Identify which cell holds the provided text, then report its [X, Y] central coordinate. 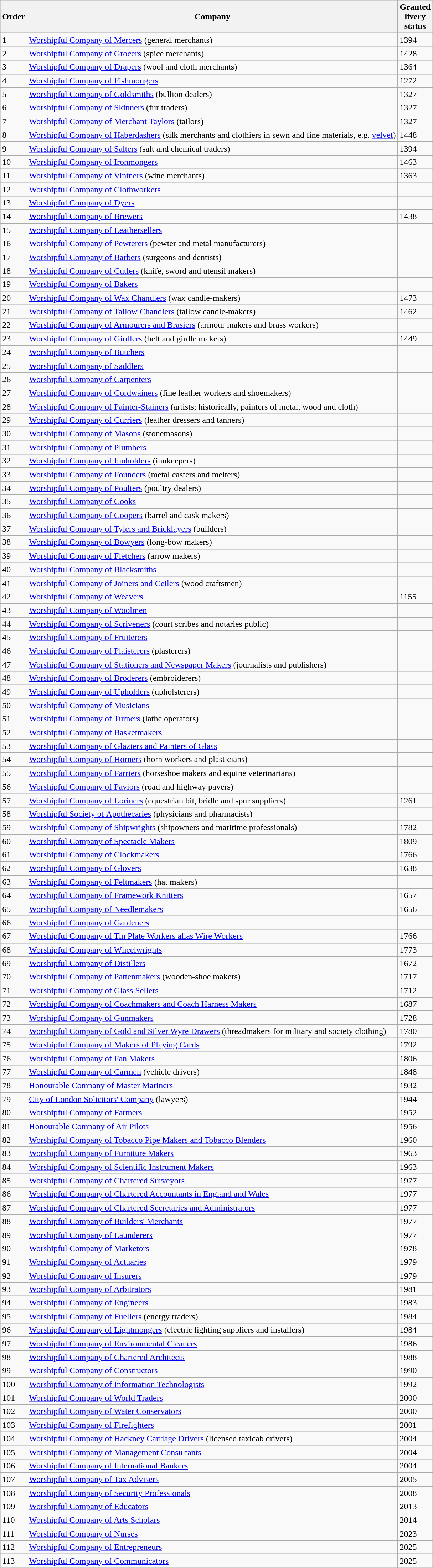
1155 [415, 597]
97 [14, 1344]
9 [14, 148]
Worshipful Company of Glaziers and Painters of Glass [212, 746]
1261 [415, 800]
47 [14, 665]
38 [14, 542]
Worshipful Company of Chartered Architects [212, 1357]
Worshipful Company of Tax Advisers [212, 1479]
Worshipful Company of Arts Scholars [212, 1520]
18 [14, 271]
Worshipful Company of Gold and Silver Wyre Drawers (threadmakers for military and society clothing) [212, 1031]
87 [14, 1208]
Worshipful Company of Marketors [212, 1248]
Worshipful Company of Actuaries [212, 1262]
Worshipful Company of Loriners (equestrian bit, bridle and spur suppliers) [212, 800]
73 [14, 1018]
Worshipful Company of Mercers (general merchants) [212, 40]
Worshipful Company of Fuellers (energy traders) [212, 1316]
2001 [415, 1425]
Worshipful Company of Farmers [212, 1113]
Worshipful Company of Spectacle Makers [212, 841]
44 [14, 624]
Worshipful Company of Scientific Instrument Makers [212, 1167]
85 [14, 1181]
110 [14, 1520]
1809 [415, 841]
Worshipful Company of Chartered Accountants in England and Wales [212, 1194]
65 [14, 909]
Worshipful Company of Broderers (embroiderers) [212, 678]
83 [14, 1153]
41 [14, 583]
23 [14, 339]
66 [14, 923]
Worshipful Company of International Bankers [212, 1466]
20 [14, 298]
71 [14, 990]
Worshipful Company of Constructors [212, 1371]
1 [14, 40]
60 [14, 841]
101 [14, 1398]
Worshipful Company of Gardeners [212, 923]
91 [14, 1262]
1986 [415, 1344]
17 [14, 257]
31 [14, 447]
1848 [415, 1072]
Worshipful Company of Clockmakers [212, 855]
Worshipful Company of Dyers [212, 203]
72 [14, 1004]
55 [14, 773]
102 [14, 1411]
Worshipful Company of Woolmen [212, 610]
Worshipful Company of Tobacco Pipe Makers and Tobacco Blenders [212, 1140]
Worshipful Company of Scriveners (court scribes and notaries public) [212, 624]
59 [14, 827]
13 [14, 203]
Worshipful Company of Goldsmiths (bullion dealers) [212, 94]
Worshipful Company of Masons (stonemasons) [212, 434]
1473 [415, 298]
82 [14, 1140]
58 [14, 814]
86 [14, 1194]
90 [14, 1248]
98 [14, 1357]
Honourable Company of Air Pilots [212, 1126]
84 [14, 1167]
2023 [415, 1534]
Worshipful Company of Communicators [212, 1561]
Worshipful Company of Merchant Taylors (tailors) [212, 121]
1956 [415, 1126]
1981 [415, 1289]
Honourable Company of Master Mariners [212, 1086]
Worshipful Company of Framework Knitters [212, 895]
Worshipful Company of Management Consultants [212, 1452]
1983 [415, 1303]
33 [14, 475]
1988 [415, 1357]
46 [14, 651]
113 [14, 1561]
Worshipful Company of Information Technologists [212, 1384]
14 [14, 217]
1448 [415, 135]
Worshipful Company of Cutlers (knife, sword and utensil makers) [212, 271]
1782 [415, 827]
Worshipful Company of Fan Makers [212, 1059]
Worshipful Company of Pattenmakers (wooden-shoe makers) [212, 977]
16 [14, 244]
45 [14, 638]
Worshipful Company of Cordwainers (fine leather workers and shoemakers) [212, 393]
52 [14, 732]
2008 [415, 1493]
1363 [415, 176]
7 [14, 121]
Worshipful Company of Plumbers [212, 447]
108 [14, 1493]
94 [14, 1303]
Worshipful Company of Butchers [212, 352]
74 [14, 1031]
1656 [415, 909]
Worshipful Company of Ironmongers [212, 162]
Worshipful Company of Launderers [212, 1235]
Worshipful Company of Brewers [212, 217]
Worshipful Company of Wheelwrights [212, 950]
54 [14, 760]
35 [14, 502]
1438 [415, 217]
Worshipful Company of Tylers and Bricklayers (builders) [212, 529]
12 [14, 189]
Worshipful Company of Painter-Stainers (artists; historically, painters of metal, wood and cloth) [212, 406]
48 [14, 678]
11 [14, 176]
68 [14, 950]
Worshipful Company of Barbers (surgeons and dentists) [212, 257]
Worshipful Company of Entrepreneurs [212, 1547]
Worshipful Company of Basketmakers [212, 732]
1463 [415, 162]
Worshipful Company of Arbitrators [212, 1289]
Worshipful Company of Needlemakers [212, 909]
67 [14, 936]
42 [14, 597]
88 [14, 1221]
Worshipful Company of Bakers [212, 284]
28 [14, 406]
36 [14, 515]
4 [14, 81]
1672 [415, 963]
10 [14, 162]
57 [14, 800]
93 [14, 1289]
2 [14, 54]
Worshipful Company of Farriers (horseshoe makers and equine veterinarians) [212, 773]
29 [14, 420]
104 [14, 1438]
Worshipful Company of Chartered Surveyors [212, 1181]
75 [14, 1045]
Worshipful Company of Shipwrights (shipowners and maritime professionals) [212, 827]
1990 [415, 1371]
5 [14, 94]
Worshipful Company of Coopers (barrel and cask makers) [212, 515]
76 [14, 1059]
Worshipful Company of Makers of Playing Cards [212, 1045]
111 [14, 1534]
1272 [415, 81]
Worshipful Company of Plaisterers (plasterers) [212, 651]
Worshipful Company of Distillers [212, 963]
Worshipful Company of Fletchers (arrow makers) [212, 556]
1462 [415, 311]
1657 [415, 895]
1944 [415, 1099]
6 [14, 108]
Worshipful Company of Girdlers (belt and girdle makers) [212, 339]
92 [14, 1275]
Worshipful Company of Security Professionals [212, 1493]
8 [14, 135]
1638 [415, 868]
49 [14, 692]
Worshipful Company of Turners (lathe operators) [212, 719]
1364 [415, 67]
107 [14, 1479]
37 [14, 529]
3 [14, 67]
Worshipful Company of Stationers and Newspaper Makers (journalists and publishers) [212, 665]
43 [14, 610]
Worshipful Company of Nurses [212, 1534]
Worshipful Company of Paviors (road and highway pavers) [212, 787]
32 [14, 461]
Worshipful Company of Vintners (wine merchants) [212, 176]
Worshipful Society of Apothecaries (physicians and pharmacists) [212, 814]
Worshipful Company of Fishmongers [212, 81]
Worshipful Company of Pewterers (pewter and metal manufacturers) [212, 244]
1449 [415, 339]
Worshipful Company of Poulters (poultry dealers) [212, 488]
Worshipful Company of Innholders (innkeepers) [212, 461]
15 [14, 230]
Worshipful Company of Firefighters [212, 1425]
39 [14, 556]
40 [14, 569]
19 [14, 284]
77 [14, 1072]
1780 [415, 1031]
Worshipful Company of Cooks [212, 502]
Worshipful Company of Feltmakers (hat makers) [212, 882]
Worshipful Company of Chartered Secretaries and Administrators [212, 1208]
89 [14, 1235]
1687 [415, 1004]
62 [14, 868]
1728 [415, 1018]
1717 [415, 977]
Worshipful Company of Bowyers (long-bow makers) [212, 542]
1952 [415, 1113]
Grantedliverystatus [415, 17]
Worshipful Company of Hackney Carriage Drivers (licensed taxicab drivers) [212, 1438]
51 [14, 719]
24 [14, 352]
Worshipful Company of Carmen (vehicle drivers) [212, 1072]
Company [212, 17]
Worshipful Company of Skinners (fur traders) [212, 108]
69 [14, 963]
64 [14, 895]
Worshipful Company of Blacksmiths [212, 569]
1992 [415, 1384]
34 [14, 488]
1712 [415, 990]
99 [14, 1371]
30 [14, 434]
27 [14, 393]
1428 [415, 54]
Worshipful Company of Furniture Makers [212, 1153]
63 [14, 882]
Worshipful Company of Leathersellers [212, 230]
2014 [415, 1520]
1978 [415, 1248]
80 [14, 1113]
Worshipful Company of Carpenters [212, 379]
96 [14, 1330]
1806 [415, 1059]
70 [14, 977]
1792 [415, 1045]
Worshipful Company of Haberdashers (silk merchants and clothiers in sewn and fine materials, e.g. velvet) [212, 135]
53 [14, 746]
22 [14, 325]
Worshipful Company of Musicians [212, 705]
Worshipful Company of Builders' Merchants [212, 1221]
26 [14, 379]
Worshipful Company of Educators [212, 1507]
Worshipful Company of Coachmakers and Coach Harness Makers [212, 1004]
Worshipful Company of Curriers (leather dressers and tanners) [212, 420]
Worshipful Company of Lightmongers (electric lighting suppliers and installers) [212, 1330]
Worshipful Company of Saddlers [212, 366]
Worshipful Company of Grocers (spice merchants) [212, 54]
Worshipful Company of Water Conservators [212, 1411]
Worshipful Company of Clothworkers [212, 189]
Worshipful Company of Wax Chandlers (wax candle-makers) [212, 298]
61 [14, 855]
Worshipful Company of Founders (metal casters and melters) [212, 475]
Order [14, 17]
112 [14, 1547]
Worshipful Company of Armourers and Brasiers (armour makers and brass workers) [212, 325]
21 [14, 311]
2013 [415, 1507]
Worshipful Company of Joiners and Ceilers (wood craftsmen) [212, 583]
Worshipful Company of Insurers [212, 1275]
Worshipful Company of Upholders (upholsterers) [212, 692]
Worshipful Company of World Traders [212, 1398]
106 [14, 1466]
Worshipful Company of Weavers [212, 597]
95 [14, 1316]
79 [14, 1099]
1773 [415, 950]
25 [14, 366]
100 [14, 1384]
Worshipful Company of Drapers (wool and cloth merchants) [212, 67]
Worshipful Company of Glass Sellers [212, 990]
City of London Solicitors' Company (lawyers) [212, 1099]
Worshipful Company of Fruiterers [212, 638]
Worshipful Company of Salters (salt and chemical traders) [212, 148]
2005 [415, 1479]
1960 [415, 1140]
105 [14, 1452]
78 [14, 1086]
Worshipful Company of Tin Plate Workers alias Wire Workers [212, 936]
109 [14, 1507]
Worshipful Company of Engineers [212, 1303]
Worshipful Company of Environmental Cleaners [212, 1344]
103 [14, 1425]
Worshipful Company of Gunmakers [212, 1018]
81 [14, 1126]
50 [14, 705]
56 [14, 787]
Worshipful Company of Horners (horn workers and plasticians) [212, 760]
Worshipful Company of Tallow Chandlers (tallow candle-makers) [212, 311]
1932 [415, 1086]
Worshipful Company of Glovers [212, 868]
